Search for the cell housing the specified text and yield its (x, y) center coordinate. 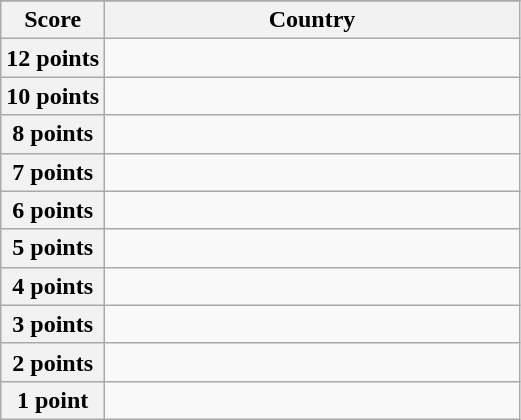
12 points (53, 58)
2 points (53, 362)
8 points (53, 134)
Score (53, 20)
Country (312, 20)
4 points (53, 286)
7 points (53, 172)
6 points (53, 210)
5 points (53, 248)
1 point (53, 400)
3 points (53, 324)
10 points (53, 96)
